Locate the cell with the specified text and output its [x, y] center coordinate. 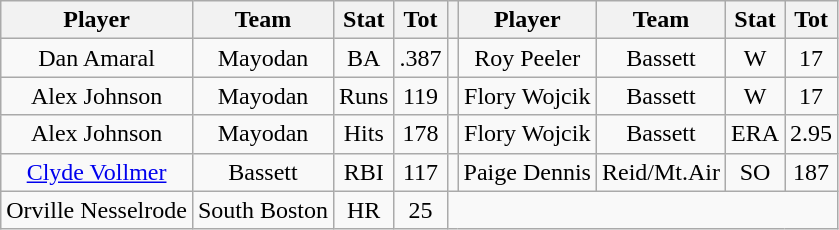
BA [364, 58]
187 [812, 172]
Paige Dennis [527, 172]
Hits [364, 134]
.387 [420, 58]
Roy Peeler [527, 58]
2.95 [812, 134]
25 [420, 210]
SO [756, 172]
Reid/Mt.Air [660, 172]
Clyde Vollmer [97, 172]
Runs [364, 96]
178 [420, 134]
RBI [364, 172]
ERA [756, 134]
Dan Amaral [97, 58]
South Boston [262, 210]
117 [420, 172]
119 [420, 96]
HR [364, 210]
Orville Nesselrode [97, 210]
